For the text-containing cell, return its midpoint in (x, y) coordinate format. 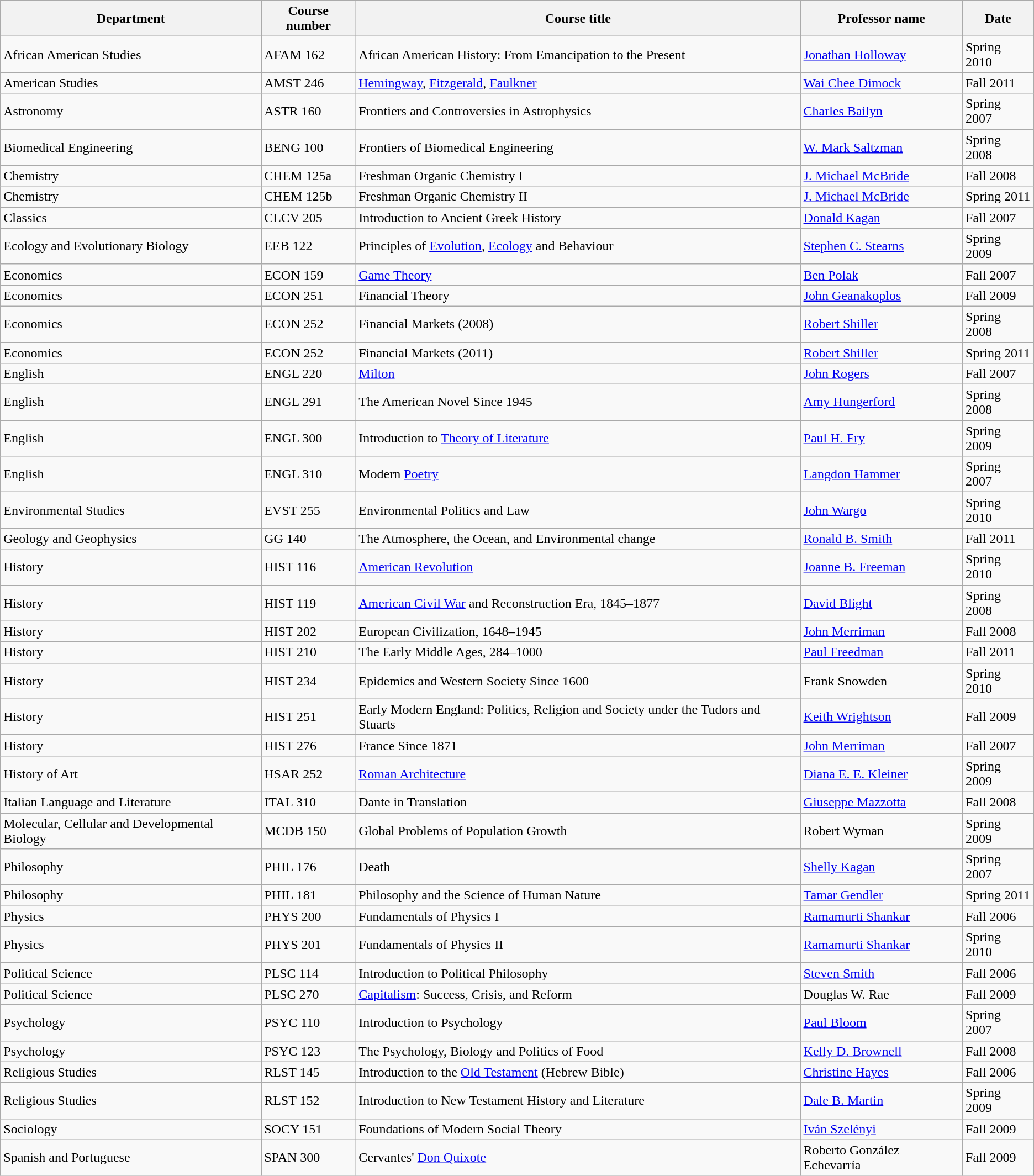
SPAN 300 (308, 1158)
HIST 116 (308, 567)
John Wargo (882, 510)
PLSC 114 (308, 973)
Roman Architecture (578, 773)
EVST 255 (308, 510)
Paul Bloom (882, 1023)
Roberto González Echevarría (882, 1158)
Diana E. E. Kleiner (882, 773)
Tamar Gendler (882, 895)
Financial Markets (2011) (578, 353)
Global Problems of Population Growth (578, 831)
Introduction to Ancient Greek History (578, 218)
American Studies (131, 83)
The American Novel Since 1945 (578, 402)
Wai Chee Dimock (882, 83)
Introduction to the Old Testament (Hebrew Bible) (578, 1072)
Ben Polak (882, 275)
PLSC 270 (308, 994)
ENGL 291 (308, 402)
History of Art (131, 773)
Principles of Evolution, Ecology and Behaviour (578, 246)
Stephen C. Stearns (882, 246)
Cervantes' Don Quixote (578, 1158)
CHEM 125a (308, 176)
Shelly Kagan (882, 867)
SOCY 151 (308, 1129)
Iván Szelényi (882, 1129)
PSYC 110 (308, 1023)
Astronomy (131, 112)
ENGL 310 (308, 474)
Biomedical Engineering (131, 147)
Course title (578, 19)
Langdon Hammer (882, 474)
Ronald B. Smith (882, 539)
Frontiers and Controversies in Astrophysics (578, 112)
HIST 202 (308, 631)
The Early Middle Ages, 284–1000 (578, 652)
European Civilization, 1648–1945 (578, 631)
ITAL 310 (308, 802)
Course number (308, 19)
Paul Freedman (882, 652)
ECON 159 (308, 275)
Environmental Studies (131, 510)
Italian Language and Literature (131, 802)
African American Studies (131, 54)
Freshman Organic Chemistry II (578, 197)
Philosophy and the Science of Human Nature (578, 895)
Geology and Geophysics (131, 539)
Introduction to Psychology (578, 1023)
Financial Theory (578, 296)
Christine Hayes (882, 1072)
France Since 1871 (578, 745)
African American History: From Emancipation to the Present (578, 54)
Frank Snowden (882, 681)
Hemingway, Fitzgerald, Faulkner (578, 83)
The Psychology, Biology and Politics of Food (578, 1051)
Modern Poetry (578, 474)
ENGL 300 (308, 439)
Date (999, 19)
Foundations of Modern Social Theory (578, 1129)
ASTR 160 (308, 112)
AMST 246 (308, 83)
RLST 152 (308, 1100)
American Revolution (578, 567)
Keith Wrightson (882, 717)
Molecular, Cellular and Developmental Biology (131, 831)
Freshman Organic Chemistry I (578, 176)
David Blight (882, 603)
CLCV 205 (308, 218)
Ecology and Evolutionary Biology (131, 246)
Introduction to Theory of Literature (578, 439)
PHIL 181 (308, 895)
Jonathan Holloway (882, 54)
CHEM 125b (308, 197)
Spanish and Portuguese (131, 1158)
PHYS 200 (308, 916)
The Atmosphere, the Ocean, and Environmental change (578, 539)
Amy Hungerford (882, 402)
Dante in Translation (578, 802)
PSYC 123 (308, 1051)
PHIL 176 (308, 867)
Early Modern England: Politics, Religion and Society under the Tudors and Stuarts (578, 717)
Dale B. Martin (882, 1100)
HSAR 252 (308, 773)
Department (131, 19)
ECON 251 (308, 296)
Robert Wyman (882, 831)
Environmental Politics and Law (578, 510)
HIST 119 (308, 603)
HIST 234 (308, 681)
Frontiers of Biomedical Engineering (578, 147)
Introduction to Political Philosophy (578, 973)
Joanne B. Freeman (882, 567)
Introduction to New Testament History and Literature (578, 1100)
PHYS 201 (308, 945)
ENGL 220 (308, 374)
John Rogers (882, 374)
Milton (578, 374)
Donald Kagan (882, 218)
MCDB 150 (308, 831)
AFAM 162 (308, 54)
Steven Smith (882, 973)
Charles Bailyn (882, 112)
Professor name (882, 19)
Paul H. Fry (882, 439)
Game Theory (578, 275)
Fundamentals of Physics II (578, 945)
HIST 276 (308, 745)
Capitalism: Success, Crisis, and Reform (578, 994)
Death (578, 867)
Fundamentals of Physics I (578, 916)
EEB 122 (308, 246)
Douglas W. Rae (882, 994)
RLST 145 (308, 1072)
Kelly D. Brownell (882, 1051)
Financial Markets (2008) (578, 324)
Epidemics and Western Society Since 1600 (578, 681)
American Civil War and Reconstruction Era, 1845–1877 (578, 603)
HIST 210 (308, 652)
HIST 251 (308, 717)
GG 140 (308, 539)
John Geanakoplos (882, 296)
Giuseppe Mazzotta (882, 802)
BENG 100 (308, 147)
W. Mark Saltzman (882, 147)
Classics (131, 218)
Sociology (131, 1129)
